Search for the cell housing the specified text and yield its [x, y] center coordinate. 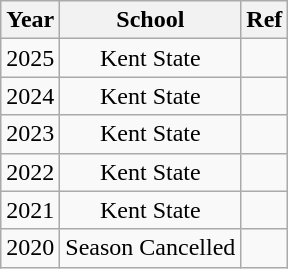
2022 [30, 172]
Season Cancelled [150, 248]
2024 [30, 96]
Ref [264, 20]
Year [30, 20]
2025 [30, 58]
2020 [30, 248]
School [150, 20]
2021 [30, 210]
2023 [30, 134]
